Detect which cell encompasses the target text, then output its [X, Y] center coordinate. 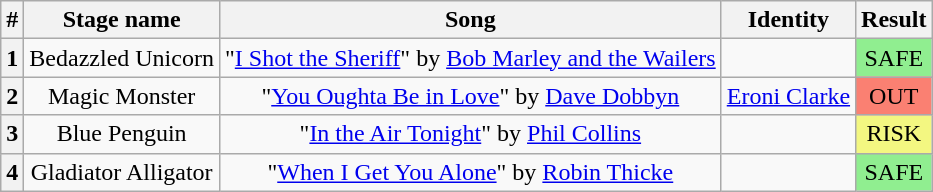
Bedazzled Unicorn [122, 58]
OUT [894, 96]
# [12, 20]
Magic Monster [122, 96]
2 [12, 96]
RISK [894, 134]
Identity [788, 20]
"In the Air Tonight" by Phil Collins [470, 134]
Eroni Clarke [788, 96]
Song [470, 20]
"I Shot the Sheriff" by Bob Marley and the Wailers [470, 58]
"You Oughta Be in Love" by Dave Dobbyn [470, 96]
Stage name [122, 20]
3 [12, 134]
Result [894, 20]
"When I Get You Alone" by Robin Thicke [470, 172]
Gladiator Alligator [122, 172]
1 [12, 58]
4 [12, 172]
Blue Penguin [122, 134]
